Locate the cell with the specified text and output its (x, y) center coordinate. 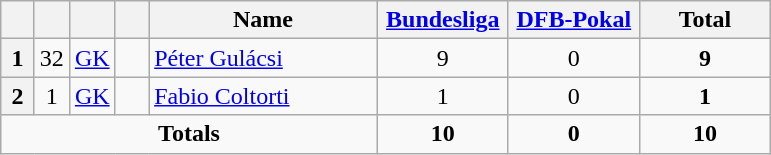
Péter Gulácsi (264, 58)
Total (704, 20)
32 (52, 58)
Bundesliga (442, 20)
DFB-Pokal (574, 20)
Fabio Coltorti (264, 96)
2 (18, 96)
Totals (189, 134)
Name (264, 20)
